Provide the [x, y] coordinate of the cell's center where the given text is located.  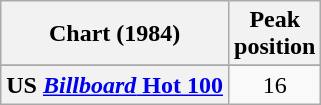
16 [275, 85]
US Billboard Hot 100 [115, 85]
Peakposition [275, 34]
Chart (1984) [115, 34]
